Provide the [X, Y] coordinate of the cell's center where the given text is located.  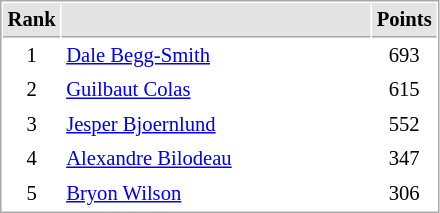
Guilbaut Colas [216, 90]
3 [32, 124]
693 [404, 56]
Dale Begg-Smith [216, 56]
Points [404, 20]
306 [404, 194]
347 [404, 158]
552 [404, 124]
2 [32, 90]
1 [32, 56]
5 [32, 194]
4 [32, 158]
Bryon Wilson [216, 194]
615 [404, 90]
Rank [32, 20]
Jesper Bjoernlund [216, 124]
Alexandre Bilodeau [216, 158]
